Extract the (x, y) coordinate from the center of the cell holding the provided text.  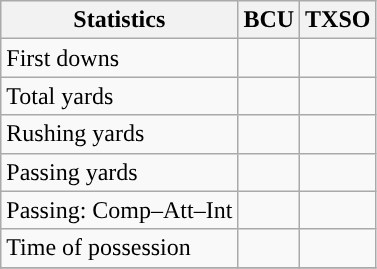
TXSO (338, 20)
Statistics (120, 20)
Total yards (120, 96)
Rushing yards (120, 134)
Passing: Comp–Att–Int (120, 210)
Passing yards (120, 172)
Time of possession (120, 248)
First downs (120, 58)
BCU (269, 20)
